Find where the given text appears and provide that cell's center as [x, y] coordinate. 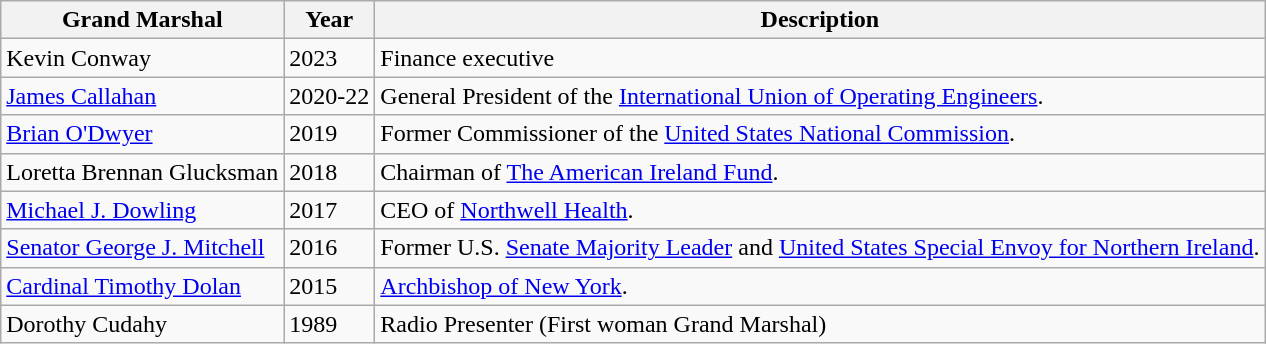
2017 [330, 210]
Cardinal Timothy Dolan [142, 286]
2020-22 [330, 96]
James Callahan [142, 96]
2023 [330, 58]
Brian O'Dwyer [142, 134]
2018 [330, 172]
Archbishop of New York. [820, 286]
Former U.S. Senate Majority Leader and United States Special Envoy for Northern Ireland. [820, 248]
Kevin Conway [142, 58]
CEO of Northwell Health. [820, 210]
2019 [330, 134]
Michael J. Dowling [142, 210]
Dorothy Cudahy [142, 324]
Description [820, 20]
1989 [330, 324]
Loretta Brennan Glucksman [142, 172]
Grand Marshal [142, 20]
Radio Presenter (First woman Grand Marshal) [820, 324]
General President of the International Union of Operating Engineers. [820, 96]
2015 [330, 286]
Senator George J. Mitchell [142, 248]
Former Commissioner of the United States National Commission. [820, 134]
2016 [330, 248]
Finance executive [820, 58]
Chairman of The American Ireland Fund. [820, 172]
Year [330, 20]
